Pinpoint the cell where the given text exists, returning its [x, y] midpoint coordinate. 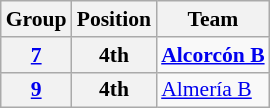
7 [36, 55]
9 [36, 90]
Team [212, 19]
Almería B [212, 90]
Group [36, 19]
Alcorcón B [212, 55]
Position [114, 19]
